Return (x, y) of the center of cell containing provided text 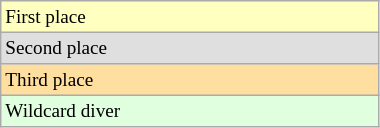
First place (190, 17)
Wildcard diver (190, 111)
Third place (190, 80)
Second place (190, 48)
